Return (X, Y) of the center of cell containing provided text 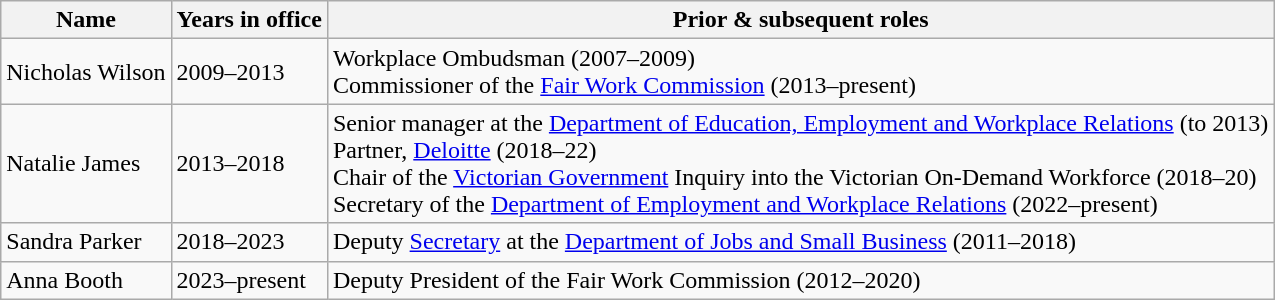
Prior & subsequent roles (800, 20)
Years in office (249, 20)
2013–2018 (249, 164)
Workplace Ombudsman (2007–2009)Commissioner of the Fair Work Commission (2013–present) (800, 72)
Deputy Secretary at the Department of Jobs and Small Business (2011–2018) (800, 242)
Sandra Parker (86, 242)
Deputy President of the Fair Work Commission (2012–2020) (800, 280)
2018–2023 (249, 242)
2009–2013 (249, 72)
Name (86, 20)
Anna Booth (86, 280)
Natalie James (86, 164)
2023–present (249, 280)
Nicholas Wilson (86, 72)
